Provide the (X, Y) coordinate of the cell's center where the given text is located.  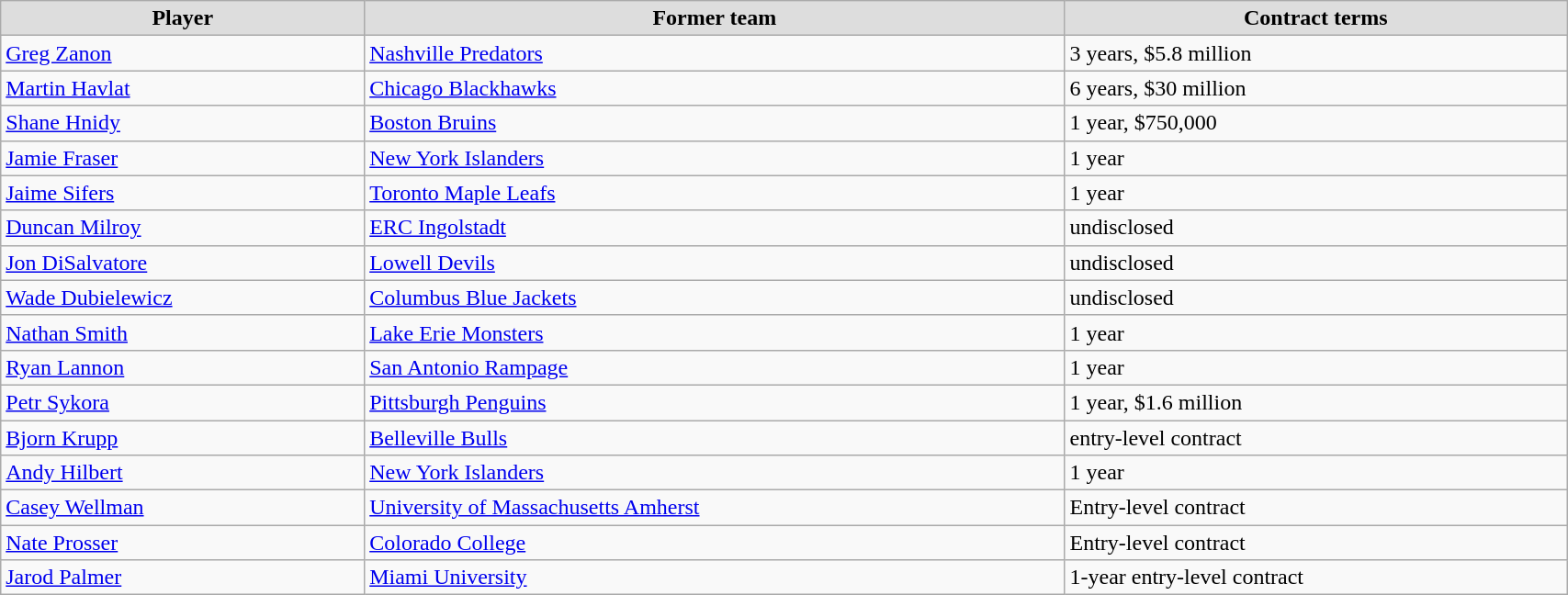
Boston Bruins (715, 123)
6 years, $30 million (1315, 88)
Bjorn Krupp (183, 438)
entry-level contract (1315, 438)
Columbus Blue Jackets (715, 297)
Miami University (715, 578)
Lake Erie Monsters (715, 332)
Jamie Fraser (183, 158)
Nathan Smith (183, 332)
1 year, $1.6 million (1315, 402)
Greg Zanon (183, 53)
1-year entry-level contract (1315, 578)
Pittsburgh Penguins (715, 402)
ERC Ingolstadt (715, 228)
Player (183, 18)
Ryan Lannon (183, 367)
Colorado College (715, 543)
Wade Dubielewicz (183, 297)
Jaime Sifers (183, 193)
Nate Prosser (183, 543)
Martin Havlat (183, 88)
Shane Hnidy (183, 123)
Duncan Milroy (183, 228)
Petr Sykora (183, 402)
3 years, $5.8 million (1315, 53)
Toronto Maple Leafs (715, 193)
Jon DiSalvatore (183, 263)
University of Massachusetts Amherst (715, 508)
Nashville Predators (715, 53)
Former team (715, 18)
Belleville Bulls (715, 438)
Andy Hilbert (183, 473)
San Antonio Rampage (715, 367)
Casey Wellman (183, 508)
1 year, $750,000 (1315, 123)
Contract terms (1315, 18)
Lowell Devils (715, 263)
Chicago Blackhawks (715, 88)
Jarod Palmer (183, 578)
